Identify which cell holds the provided text, then report its (x, y) central coordinate. 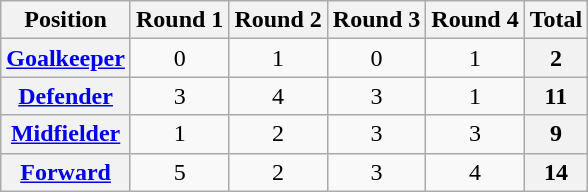
Round 1 (179, 20)
11 (556, 96)
Round 4 (475, 20)
Goalkeeper (66, 58)
Defender (66, 96)
Forward (66, 172)
Round 3 (376, 20)
5 (179, 172)
Midfielder (66, 134)
Round 2 (278, 20)
Total (556, 20)
9 (556, 134)
14 (556, 172)
Position (66, 20)
